For the text-containing cell, return its midpoint in [x, y] coordinate format. 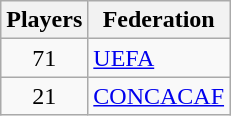
Federation [159, 20]
Players [44, 20]
UEFA [159, 58]
71 [44, 58]
21 [44, 96]
CONCACAF [159, 96]
